Provide the [x, y] coordinate of the cell's center where the given text is located.  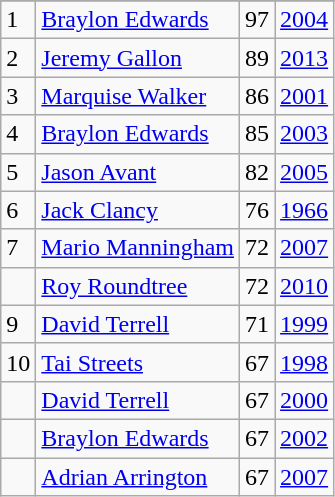
10 [18, 362]
Adrian Arrington [138, 477]
Jason Avant [138, 172]
86 [258, 96]
4 [18, 134]
2013 [304, 58]
2000 [304, 400]
2 [18, 58]
1998 [304, 362]
9 [18, 324]
Jeremy Gallon [138, 58]
2010 [304, 286]
71 [258, 324]
Jack Clancy [138, 210]
Marquise Walker [138, 96]
Tai Streets [138, 362]
89 [258, 58]
5 [18, 172]
1 [18, 20]
82 [258, 172]
1999 [304, 324]
85 [258, 134]
2001 [304, 96]
2002 [304, 438]
76 [258, 210]
6 [18, 210]
2004 [304, 20]
3 [18, 96]
2005 [304, 172]
7 [18, 248]
Mario Manningham [138, 248]
1966 [304, 210]
2003 [304, 134]
Roy Roundtree [138, 286]
97 [258, 20]
